Return [x, y] of the center of cell containing provided text 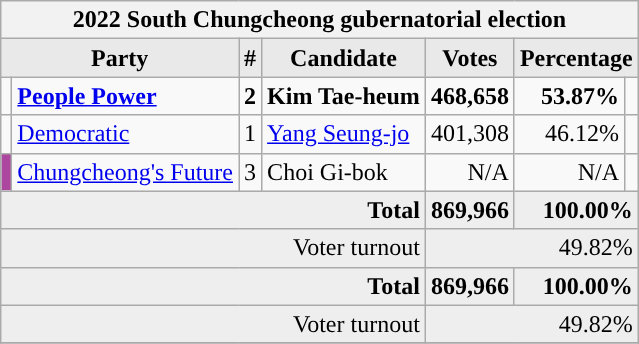
Candidate [344, 58]
3 [250, 172]
Chungcheong's Future [126, 172]
401,308 [470, 134]
2 [250, 96]
Votes [470, 58]
Yang Seung-jo [344, 134]
Kim Tae-heum [344, 96]
53.87% [569, 96]
Democratic [126, 134]
46.12% [569, 134]
468,658 [470, 96]
Party [120, 58]
People Power [126, 96]
1 [250, 134]
2022 South Chungcheong gubernatorial election [320, 20]
Choi Gi-bok [344, 172]
# [250, 58]
Percentage [576, 58]
